Output the (x, y) coordinate of the center of the cell containing the given text.  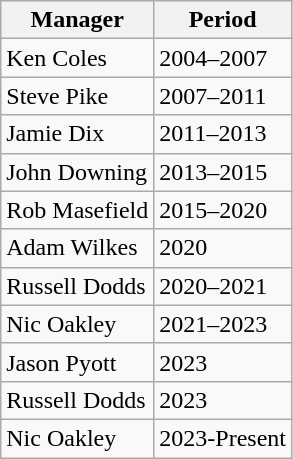
2004–2007 (223, 58)
Ken Coles (78, 58)
2011–2013 (223, 134)
Manager (78, 20)
Jamie Dix (78, 134)
2015–2020 (223, 210)
2023-Present (223, 438)
2020–2021 (223, 286)
2007–2011 (223, 96)
2020 (223, 248)
Period (223, 20)
John Downing (78, 172)
Rob Masefield (78, 210)
Steve Pike (78, 96)
2021–2023 (223, 324)
Adam Wilkes (78, 248)
Jason Pyott (78, 362)
2013–2015 (223, 172)
